Determine the (X, Y) coordinate at the center of the cell enclosing the given text.  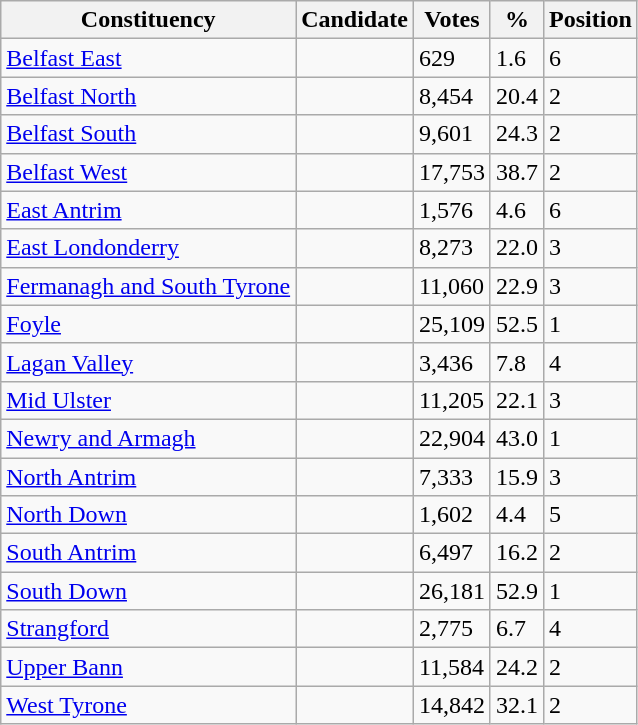
22.0 (516, 248)
7.8 (516, 362)
43.0 (516, 438)
629 (452, 58)
15.9 (516, 477)
1,576 (452, 210)
25,109 (452, 324)
16.2 (516, 553)
8,454 (452, 96)
6,497 (452, 553)
14,842 (452, 705)
South Down (148, 591)
11,060 (452, 286)
Upper Bann (148, 667)
26,181 (452, 591)
22,904 (452, 438)
5 (591, 515)
West Tyrone (148, 705)
Mid Ulster (148, 400)
3,436 (452, 362)
Candidate (355, 20)
9,601 (452, 134)
Lagan Valley (148, 362)
22.1 (516, 400)
South Antrim (148, 553)
Belfast South (148, 134)
17,753 (452, 172)
4.6 (516, 210)
Votes (452, 20)
Newry and Armagh (148, 438)
52.9 (516, 591)
Strangford (148, 629)
11,584 (452, 667)
North Down (148, 515)
% (516, 20)
Foyle (148, 324)
Constituency (148, 20)
7,333 (452, 477)
11,205 (452, 400)
4.4 (516, 515)
1.6 (516, 58)
Belfast North (148, 96)
1,602 (452, 515)
38.7 (516, 172)
2,775 (452, 629)
52.5 (516, 324)
Fermanagh and South Tyrone (148, 286)
Belfast East (148, 58)
20.4 (516, 96)
East Londonderry (148, 248)
24.2 (516, 667)
East Antrim (148, 210)
24.3 (516, 134)
6.7 (516, 629)
Belfast West (148, 172)
8,273 (452, 248)
22.9 (516, 286)
North Antrim (148, 477)
32.1 (516, 705)
Position (591, 20)
